Detect which cell encompasses the target text, then output its (x, y) center coordinate. 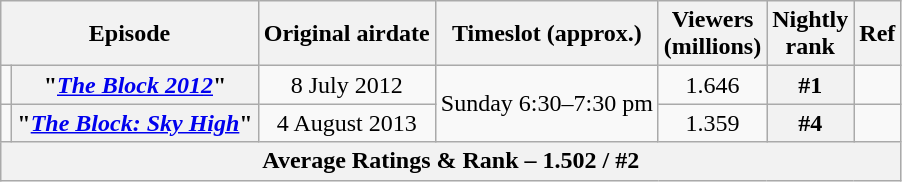
Sunday 6:30–7:30 pm (546, 104)
1.359 (712, 123)
Average Ratings & Rank – 1.502 / #2 (451, 161)
Nightlyrank (810, 34)
Timeslot (approx.) (546, 34)
1.646 (712, 85)
4 August 2013 (346, 123)
#4 (810, 123)
#1 (810, 85)
"The Block: Sky High" (135, 123)
Viewers(millions) (712, 34)
Episode (130, 34)
Ref (878, 34)
"The Block 2012" (135, 85)
8 July 2012 (346, 85)
Original airdate (346, 34)
